Return (x, y) of the center of cell containing provided text 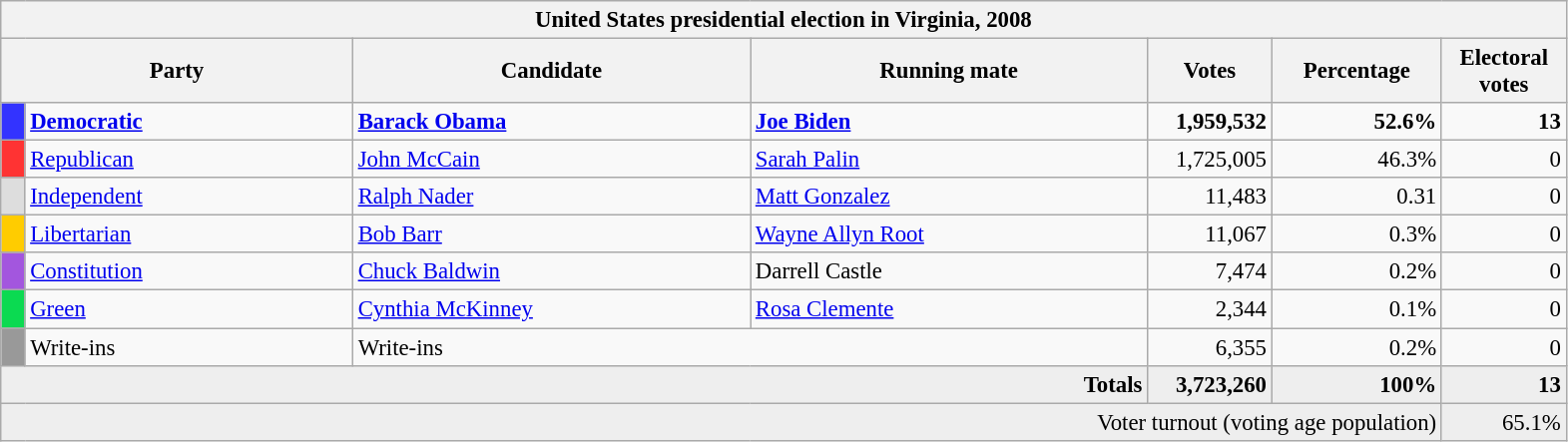
Matt Gonzalez (949, 197)
Cynthia McKinney (551, 309)
6,355 (1210, 347)
Votes (1210, 72)
Independent (189, 197)
1,725,005 (1210, 160)
Sarah Palin (949, 160)
Constitution (189, 272)
John McCain (551, 160)
Voter turnout (voting age population) (722, 422)
Running mate (949, 72)
46.3% (1356, 160)
Totals (575, 384)
Chuck Baldwin (551, 272)
3,723,260 (1210, 384)
Barack Obama (551, 122)
Democratic (189, 122)
Bob Barr (551, 234)
Electoral votes (1503, 72)
Party (178, 72)
100% (1356, 384)
65.1% (1503, 422)
Ralph Nader (551, 197)
11,067 (1210, 234)
Libertarian (189, 234)
11,483 (1210, 197)
Joe Biden (949, 122)
United States presidential election in Virginia, 2008 (784, 20)
Candidate (551, 72)
52.6% (1356, 122)
Darrell Castle (949, 272)
Rosa Clemente (949, 309)
0.3% (1356, 234)
7,474 (1210, 272)
Wayne Allyn Root (949, 234)
Percentage (1356, 72)
Republican (189, 160)
Green (189, 309)
0.1% (1356, 309)
1,959,532 (1210, 122)
0.31 (1356, 197)
2,344 (1210, 309)
